Locate the cell with the specified text and output its (x, y) center coordinate. 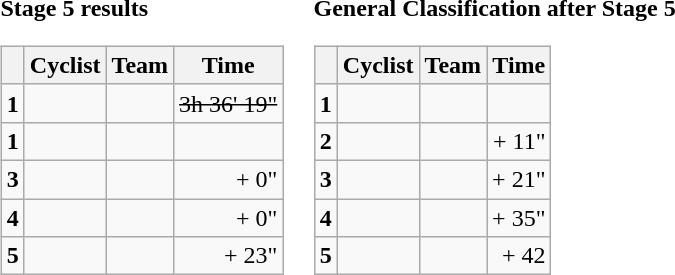
+ 11" (519, 141)
+ 23" (228, 256)
2 (326, 141)
+ 21" (519, 179)
+ 42 (519, 256)
3h 36' 19" (228, 103)
+ 35" (519, 217)
